From the cell containing the given text, extract its center point as (X, Y) coordinate. 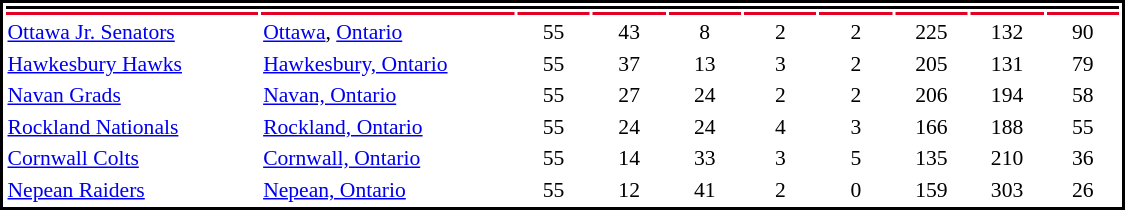
41 (704, 190)
14 (630, 158)
188 (1008, 126)
4 (780, 126)
Ottawa, Ontario (388, 32)
Nepean, Ontario (388, 190)
Navan Grads (132, 95)
33 (704, 158)
225 (932, 32)
90 (1082, 32)
Nepean Raiders (132, 190)
Rockland Nationals (132, 126)
Cornwall Colts (132, 158)
43 (630, 32)
210 (1008, 158)
12 (630, 190)
58 (1082, 95)
Navan, Ontario (388, 95)
159 (932, 190)
0 (856, 190)
132 (1008, 32)
26 (1082, 190)
194 (1008, 95)
303 (1008, 190)
79 (1082, 64)
166 (932, 126)
5 (856, 158)
Hawkesbury Hawks (132, 64)
Rockland, Ontario (388, 126)
Ottawa Jr. Senators (132, 32)
13 (704, 64)
37 (630, 64)
Cornwall, Ontario (388, 158)
Hawkesbury, Ontario (388, 64)
27 (630, 95)
135 (932, 158)
205 (932, 64)
206 (932, 95)
8 (704, 32)
36 (1082, 158)
131 (1008, 64)
